Pinpoint the cell where the given text exists, returning its [X, Y] midpoint coordinate. 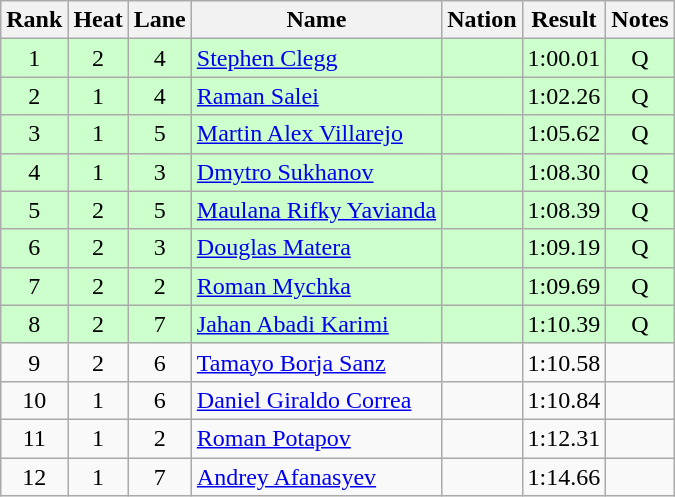
1:02.26 [564, 96]
Name [316, 20]
Result [564, 20]
1:00.01 [564, 58]
Roman Potapov [316, 438]
Jahan Abadi Karimi [316, 324]
Raman Salei [316, 96]
1:05.62 [564, 134]
Heat [98, 20]
1:10.84 [564, 400]
Lane [160, 20]
1:12.31 [564, 438]
Nation [482, 20]
Rank [34, 20]
Notes [640, 20]
8 [34, 324]
1:08.30 [564, 172]
Martin Alex Villarejo [316, 134]
1:09.69 [564, 286]
12 [34, 477]
1:08.39 [564, 210]
1:14.66 [564, 477]
9 [34, 362]
11 [34, 438]
Dmytro Sukhanov [316, 172]
Stephen Clegg [316, 58]
1:10.58 [564, 362]
1:09.19 [564, 248]
Andrey Afanasyev [316, 477]
Maulana Rifky Yavianda [316, 210]
10 [34, 400]
1:10.39 [564, 324]
Daniel Giraldo Correa [316, 400]
Roman Mychka [316, 286]
Douglas Matera [316, 248]
Tamayo Borja Sanz [316, 362]
